Search for the cell housing the specified text and yield its [X, Y] center coordinate. 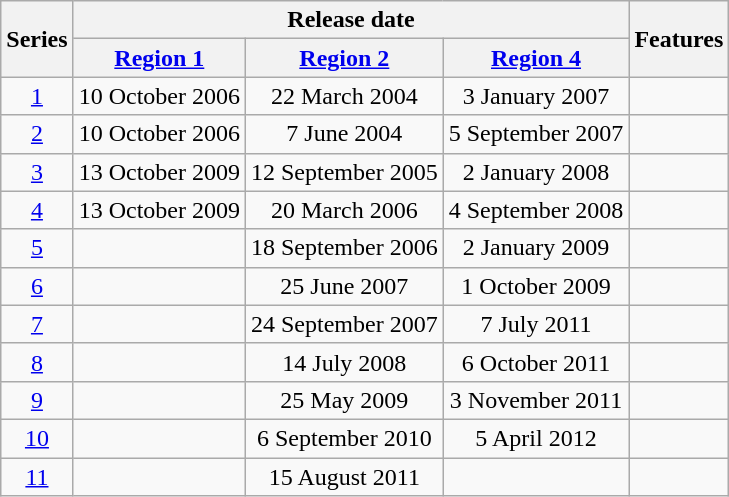
11 [37, 477]
22 March 2004 [344, 96]
Release date [351, 20]
14 July 2008 [344, 362]
6 October 2011 [536, 362]
3 November 2011 [536, 400]
Region 4 [536, 58]
2 [37, 134]
7 July 2011 [536, 324]
1 October 2009 [536, 286]
2 January 2008 [536, 172]
5 April 2012 [536, 438]
2 January 2009 [536, 248]
10 [37, 438]
Region 2 [344, 58]
15 August 2011 [344, 477]
20 March 2006 [344, 210]
7 June 2004 [344, 134]
25 June 2007 [344, 286]
4 [37, 210]
24 September 2007 [344, 324]
6 [37, 286]
3 [37, 172]
25 May 2009 [344, 400]
8 [37, 362]
9 [37, 400]
7 [37, 324]
Features [679, 39]
3 January 2007 [536, 96]
4 September 2008 [536, 210]
1 [37, 96]
6 September 2010 [344, 438]
5 September 2007 [536, 134]
Region 1 [159, 58]
Series [37, 39]
12 September 2005 [344, 172]
18 September 2006 [344, 248]
5 [37, 248]
